Return the [x, y] coordinate for the center point of the cell that contains the specified text.  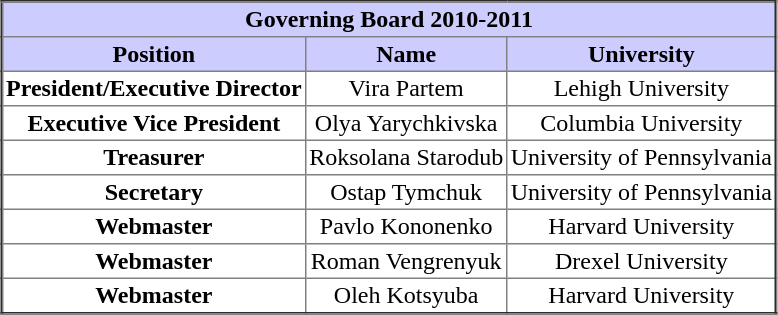
Olya Yarychkivska [406, 123]
President/Executive Director [154, 88]
Lehigh University [642, 88]
Secretary [154, 192]
Governing Board 2010-2011 [390, 20]
Name [406, 54]
Roksolana Starodub [406, 157]
Drexel University [642, 261]
Oleh Kotsyuba [406, 296]
Ostap Tymchuk [406, 192]
Roman Vengrenyuk [406, 261]
Columbia University [642, 123]
University [642, 54]
Treasurer [154, 157]
Pavlo Kononenko [406, 226]
Vira Partem [406, 88]
Position [154, 54]
Executive Vice President [154, 123]
